Determine the [x, y] coordinate at the center of the cell enclosing the given text.  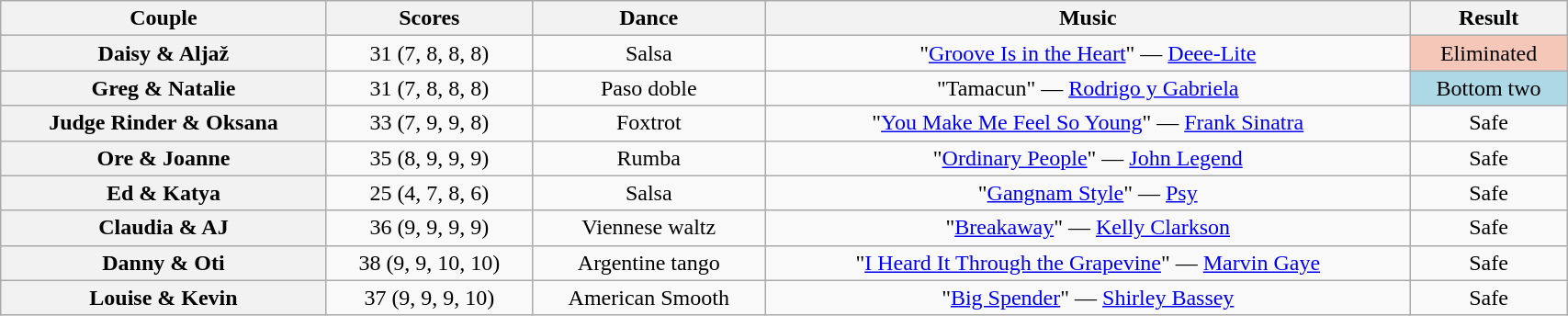
36 (9, 9, 9, 9) [429, 228]
"Groove Is in the Heart" — Deee-Lite [1088, 53]
Rumba [649, 158]
"Big Spender" — Shirley Bassey [1088, 298]
American Smooth [649, 298]
"I Heard It Through the Grapevine" — Marvin Gaye [1088, 263]
25 (4, 7, 8, 6) [429, 193]
35 (8, 9, 9, 9) [429, 158]
"Breakaway" — Kelly Clarkson [1088, 228]
Greg & Natalie [164, 88]
Dance [649, 18]
Danny & Oti [164, 263]
Louise & Kevin [164, 298]
Judge Rinder & Oksana [164, 123]
"Tamacun" — Rodrigo y Gabriela [1088, 88]
Ore & Joanne [164, 158]
Bottom two [1489, 88]
Scores [429, 18]
Couple [164, 18]
Daisy & Aljaž [164, 53]
38 (9, 9, 10, 10) [429, 263]
Claudia & AJ [164, 228]
Viennese waltz [649, 228]
"You Make Me Feel So Young" — Frank Sinatra [1088, 123]
Ed & Katya [164, 193]
Eliminated [1489, 53]
Music [1088, 18]
"Ordinary People" — John Legend [1088, 158]
Foxtrot [649, 123]
33 (7, 9, 9, 8) [429, 123]
Argentine tango [649, 263]
37 (9, 9, 9, 10) [429, 298]
Paso doble [649, 88]
Result [1489, 18]
"Gangnam Style" — Psy [1088, 193]
